Extract the [x, y] coordinate from the center of the cell holding the provided text.  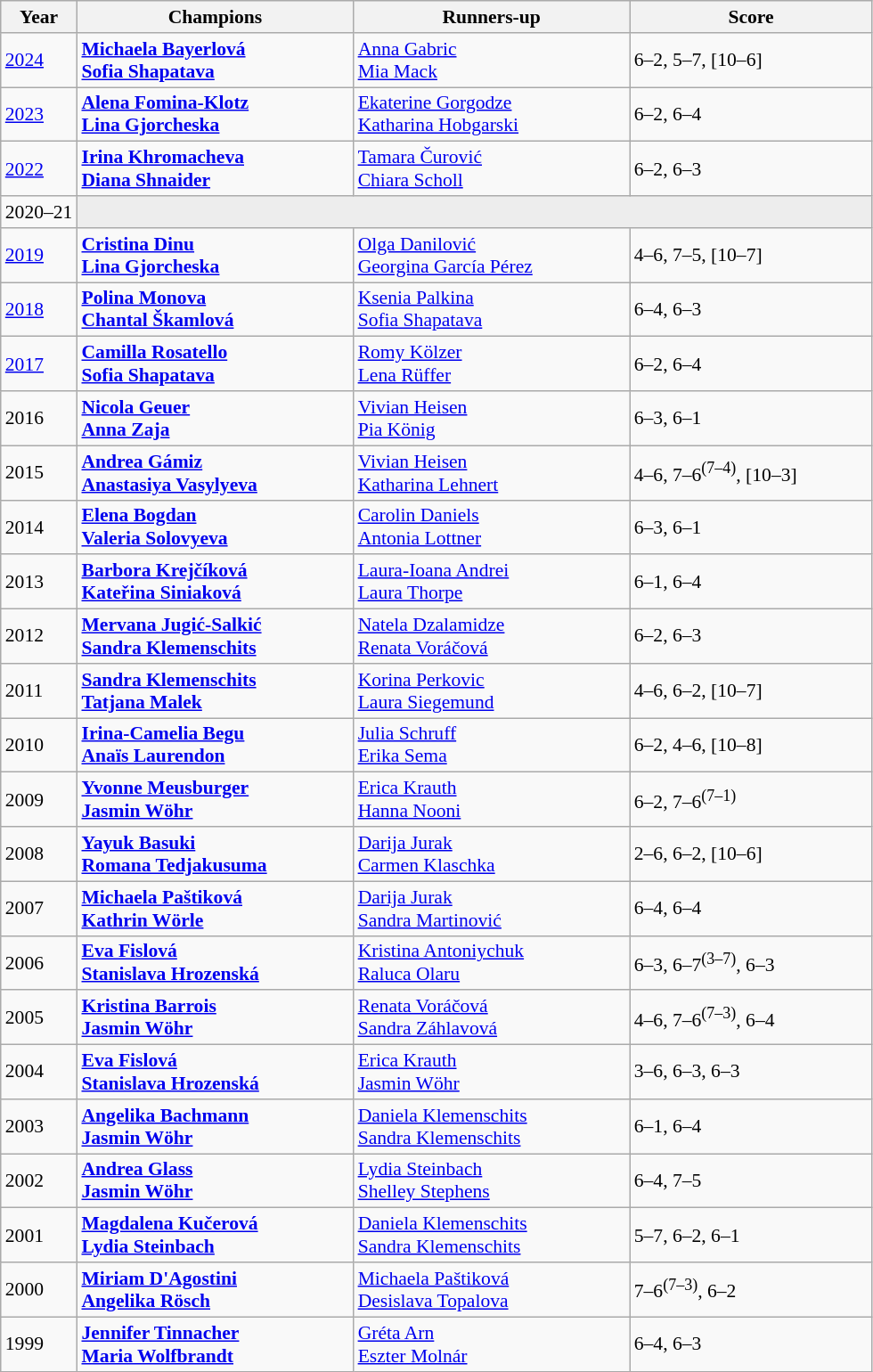
Lydia Steinbach Shelley Stephens [492, 1181]
Miriam D'Agostini Angelika Rösch [215, 1290]
Kristina Barrois Jasmin Wöhr [215, 1017]
6–2, 4–6, [10–8] [752, 745]
Kristina Antoniychuk Raluca Olaru [492, 962]
Magdalena Kučerová Lydia Steinbach [215, 1235]
Year [39, 17]
6–2, 7–6(7–1) [752, 800]
Yayuk Basuki Romana Tedjakusuma [215, 853]
Nicola Geuer Anna Zaja [215, 419]
Romy Kölzer Lena Rüffer [492, 363]
Polina Monova Chantal Škamlová [215, 310]
Andrea Gámiz Anastasiya Vasylyeva [215, 472]
Laura-Ioana Andrei Laura Thorpe [492, 583]
4–6, 7–5, [10–7] [752, 255]
Anna Gabric Mia Mack [492, 61]
Michaela Bayerlová Sofia Shapatava [215, 61]
Andrea Glass Jasmin Wöhr [215, 1181]
2010 [39, 745]
Vivian Heisen Pia König [492, 419]
2003 [39, 1126]
2024 [39, 61]
Runners-up [492, 17]
Darija Jurak Carmen Klaschka [492, 853]
2013 [39, 583]
Champions [215, 17]
Darija Jurak Sandra Martinović [492, 909]
Score [752, 17]
Mervana Jugić-Salkić Sandra Klemenschits [215, 636]
Sandra Klemenschits Tatjana Malek [215, 691]
Vivian Heisen Katharina Lehnert [492, 472]
Michaela Paštiková Kathrin Wörle [215, 909]
6–2, 5–7, [10–6] [752, 61]
Ksenia Palkina Sofia Shapatava [492, 310]
Camilla Rosatello Sofia Shapatava [215, 363]
2022 [39, 169]
4–6, 6–2, [10–7] [752, 691]
Alena Fomina-Klotz Lina Gjorcheska [215, 114]
2005 [39, 1017]
Erica Krauth Hanna Nooni [492, 800]
2004 [39, 1073]
7–6(7–3), 6–2 [752, 1290]
1999 [39, 1343]
Korina Perkovic Laura Siegemund [492, 691]
Julia Schruff Erika Sema [492, 745]
2011 [39, 691]
2000 [39, 1290]
Angelika Bachmann Jasmin Wöhr [215, 1126]
Olga Danilović Georgina García Pérez [492, 255]
Renata Voráčová Sandra Záhlavová [492, 1017]
2012 [39, 636]
Irina Khromacheva Diana Shnaider [215, 169]
Irina-Camelia Begu Anaïs Laurendon [215, 745]
6–3, 6–7(3–7), 6–3 [752, 962]
2014 [39, 527]
3–6, 6–3, 6–3 [752, 1073]
Elena Bogdan Valeria Solovyeva [215, 527]
2007 [39, 909]
Jennifer Tinnacher Maria Wolfbrandt [215, 1343]
Barbora Krejčíková Kateřina Siniaková [215, 583]
Carolin Daniels Antonia Lottner [492, 527]
4–6, 7–6(7–3), 6–4 [752, 1017]
4–6, 7–6(7–4), [10–3] [752, 472]
2017 [39, 363]
6–4, 7–5 [752, 1181]
2016 [39, 419]
2015 [39, 472]
Natela Dzalamidze Renata Voráčová [492, 636]
Yvonne Meusburger Jasmin Wöhr [215, 800]
2008 [39, 853]
2–6, 6–2, [10–6] [752, 853]
5–7, 6–2, 6–1 [752, 1235]
2001 [39, 1235]
2020–21 [39, 212]
2023 [39, 114]
2006 [39, 962]
Gréta Arn Eszter Molnár [492, 1343]
Ekaterine Gorgodze Katharina Hobgarski [492, 114]
Erica Krauth Jasmin Wöhr [492, 1073]
Cristina Dinu Lina Gjorcheska [215, 255]
2018 [39, 310]
2019 [39, 255]
6–4, 6–4 [752, 909]
2002 [39, 1181]
2009 [39, 800]
Tamara Čurović Chiara Scholl [492, 169]
Michaela Paštiková Desislava Topalova [492, 1290]
